Capture the cell that displays the provided text and extract its [X, Y] central coordinate. 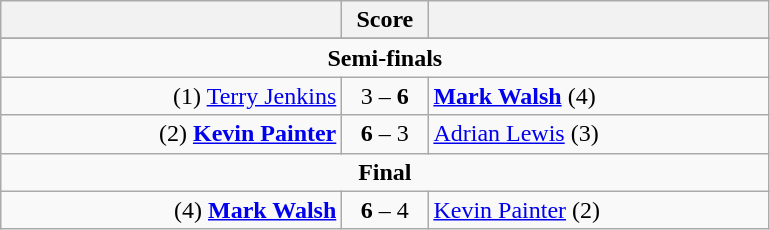
Mark Walsh (4) [598, 96]
6 – 4 [385, 210]
Final [385, 172]
Kevin Painter (2) [598, 210]
6 – 3 [385, 134]
Semi-finals [385, 58]
3 – 6 [385, 96]
(4) Mark Walsh [172, 210]
Score [385, 20]
(2) Kevin Painter [172, 134]
Adrian Lewis (3) [598, 134]
(1) Terry Jenkins [172, 96]
